Pinpoint the cell where the given text exists, returning its [x, y] midpoint coordinate. 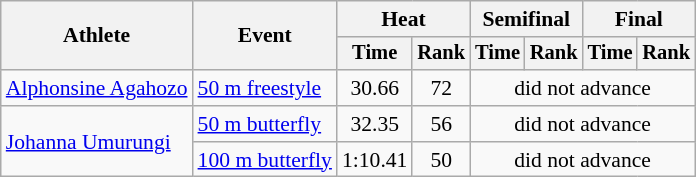
30.66 [374, 88]
72 [441, 88]
Johanna Umurungi [97, 142]
Athlete [97, 36]
Heat [404, 19]
56 [441, 124]
Final [639, 19]
50 m butterfly [265, 124]
50 m freestyle [265, 88]
32.35 [374, 124]
Semifinal [526, 19]
Alphonsine Agahozo [97, 88]
Event [265, 36]
